Output the [X, Y] coordinate of the center of the cell containing the given text.  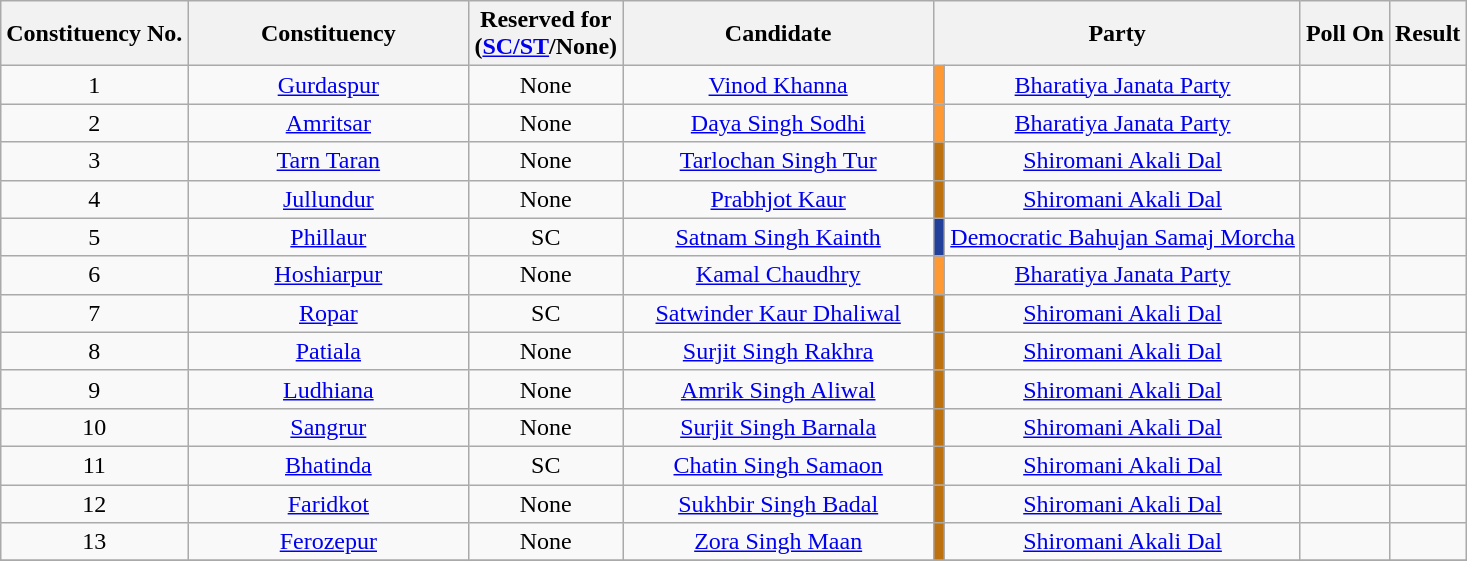
Candidate [778, 34]
Phillaur [328, 237]
Sukhbir Singh Badal [778, 503]
4 [94, 199]
10 [94, 427]
Reserved for(SC/ST/None) [546, 34]
6 [94, 275]
Faridkot [328, 503]
Result [1427, 34]
Ferozepur [328, 542]
Ropar [328, 313]
Daya Singh Sodhi [778, 123]
Kamal Chaudhry [778, 275]
Ludhiana [328, 389]
Vinod Khanna [778, 85]
Bhatinda [328, 465]
11 [94, 465]
Surjit Singh Barnala [778, 427]
2 [94, 123]
5 [94, 237]
Chatin Singh Samaon [778, 465]
8 [94, 351]
Amritsar [328, 123]
Surjit Singh Rakhra [778, 351]
Constituency [328, 34]
Amrik Singh Aliwal [778, 389]
Party [1118, 34]
Satwinder Kaur Dhaliwal [778, 313]
3 [94, 161]
Democratic Bahujan Samaj Morcha [1123, 237]
7 [94, 313]
Satnam Singh Kainth [778, 237]
Prabhjot Kaur [778, 199]
Constituency No. [94, 34]
1 [94, 85]
Gurdaspur [328, 85]
13 [94, 542]
Poll On [1344, 34]
Sangrur [328, 427]
Tarn Taran [328, 161]
Zora Singh Maan [778, 542]
Patiala [328, 351]
12 [94, 503]
9 [94, 389]
Tarlochan Singh Tur [778, 161]
Jullundur [328, 199]
Hoshiarpur [328, 275]
